Search for the cell housing the specified text and yield its [x, y] center coordinate. 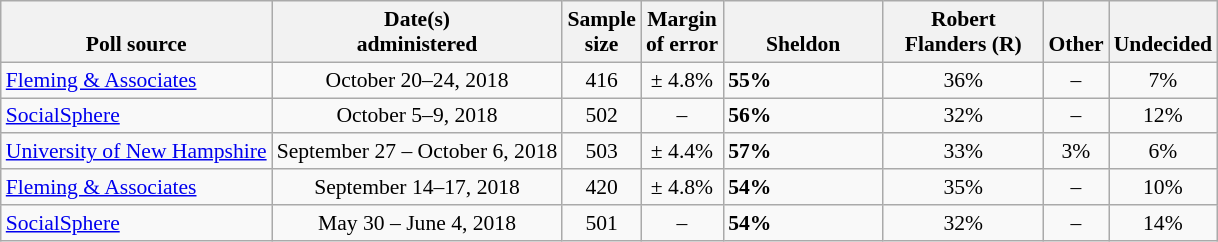
503 [601, 152]
± 4.4% [682, 152]
10% [1163, 187]
55% [803, 80]
RobertFlanders (R) [963, 32]
420 [601, 187]
October 20–24, 2018 [418, 80]
501 [601, 223]
September 27 – October 6, 2018 [418, 152]
University of New Hampshire [136, 152]
56% [803, 116]
35% [963, 187]
33% [963, 152]
Undecided [1163, 32]
14% [1163, 223]
Sheldon [803, 32]
Marginof error [682, 32]
57% [803, 152]
Other [1076, 32]
May 30 – June 4, 2018 [418, 223]
416 [601, 80]
September 14–17, 2018 [418, 187]
6% [1163, 152]
502 [601, 116]
October 5–9, 2018 [418, 116]
3% [1076, 152]
36% [963, 80]
Poll source [136, 32]
Date(s)administered [418, 32]
Samplesize [601, 32]
7% [1163, 80]
12% [1163, 116]
